Search for the cell housing the specified text and yield its [x, y] center coordinate. 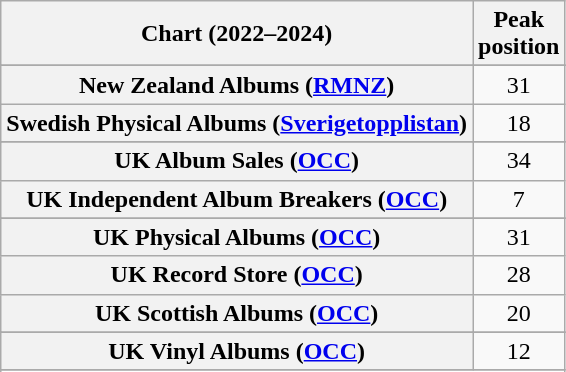
UK Scottish Albums (OCC) [237, 313]
UK Physical Albums (OCC) [237, 237]
Chart (2022–2024) [237, 34]
28 [519, 275]
20 [519, 313]
New Zealand Albums (RMNZ) [237, 85]
34 [519, 161]
UK Independent Album Breakers (OCC) [237, 199]
12 [519, 351]
7 [519, 199]
Peakposition [519, 34]
UK Vinyl Albums (OCC) [237, 351]
UK Album Sales (OCC) [237, 161]
UK Record Store (OCC) [237, 275]
Swedish Physical Albums (Sverigetopplistan) [237, 123]
18 [519, 123]
